Return the (X, Y) coordinate for the center point of the cell that contains the specified text.  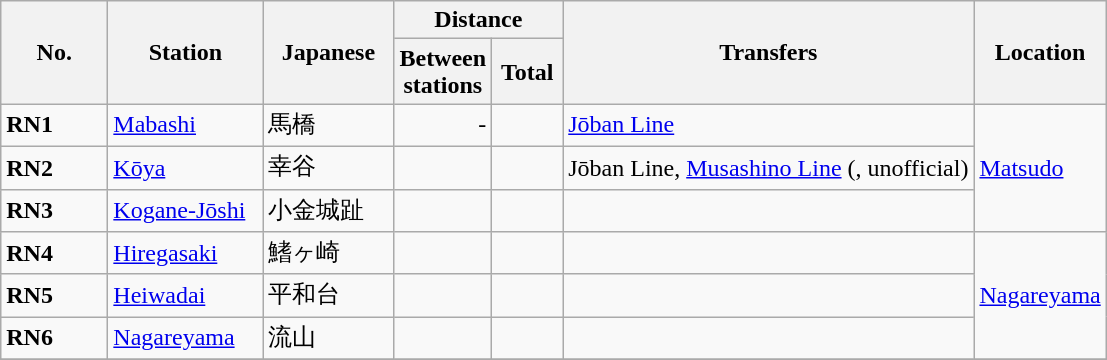
No. (54, 52)
Kōya (186, 168)
Station (186, 52)
RN2 (54, 168)
Jōban Line, Musashino Line (, unofficial) (768, 168)
RN6 (54, 338)
Hiregasaki (186, 254)
Total (528, 72)
RN5 (54, 296)
Betweenstations (443, 72)
Heiwadai (186, 296)
RN4 (54, 254)
Matsudo (1040, 168)
Japanese (328, 52)
幸谷 (328, 168)
RN3 (54, 210)
馬橋 (328, 126)
Jōban Line (768, 126)
Location (1040, 52)
流山 (328, 338)
小金城趾 (328, 210)
Kogane-Jōshi (186, 210)
Transfers (768, 52)
Distance (478, 20)
- (443, 126)
Mabashi (186, 126)
RN1 (54, 126)
鰭ヶ崎 (328, 254)
平和台 (328, 296)
